Extract the (X, Y) coordinate from the center of the cell holding the provided text.  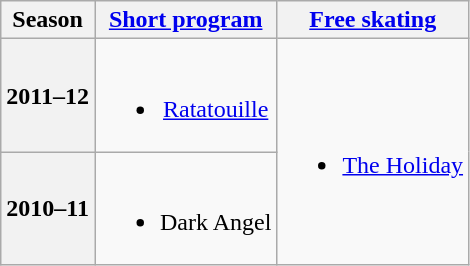
Short program (185, 20)
Dark Angel (185, 208)
The Holiday (373, 152)
Free skating (373, 20)
2010–11 (48, 208)
2011–12 (48, 96)
Season (48, 20)
Ratatouille (185, 96)
